Scan for the cell matching the given text and deliver its [X, Y] coordinate at center. 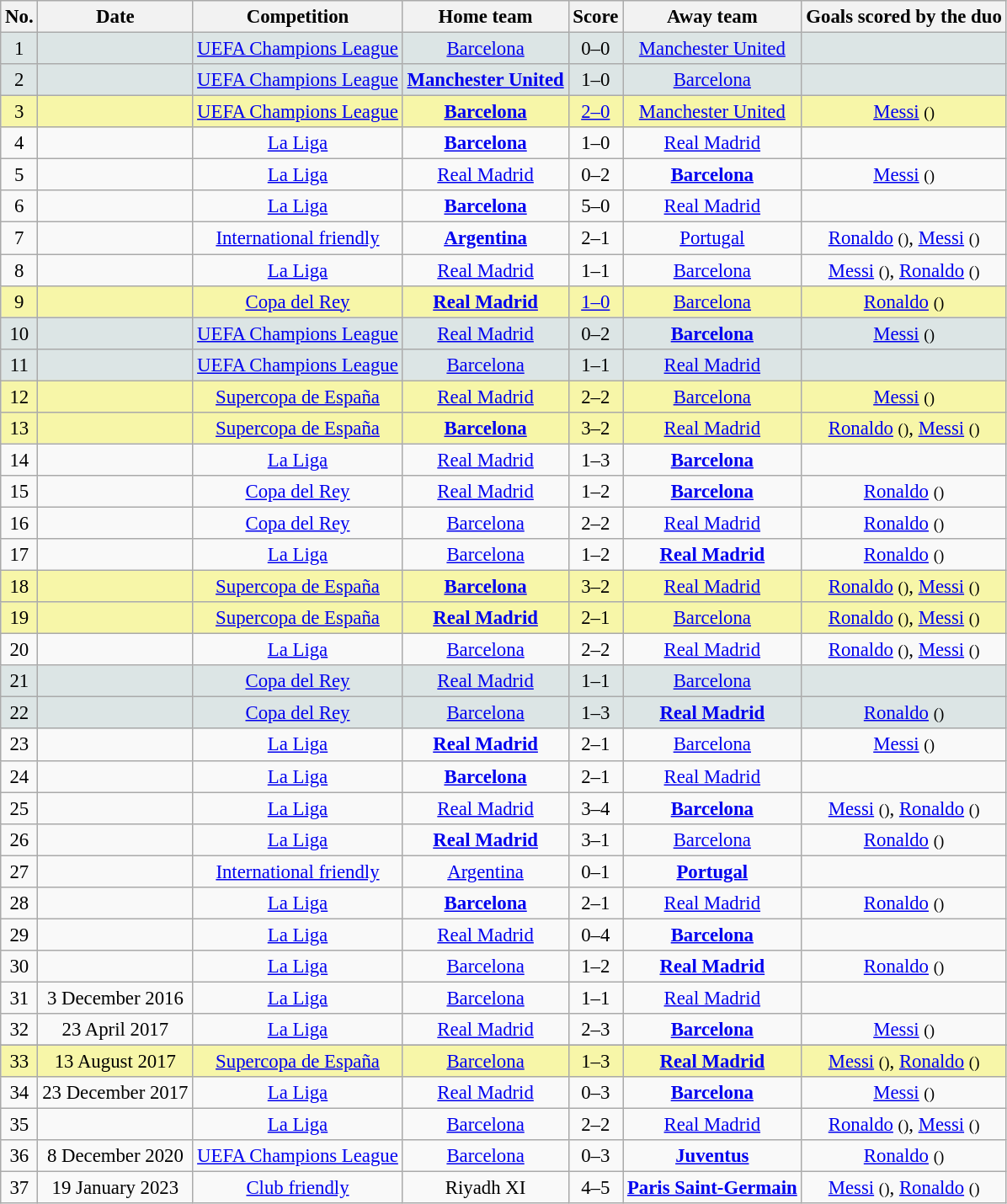
31 [19, 998]
11 [19, 365]
0–4 [596, 935]
6 [19, 206]
25 [19, 808]
13 [19, 429]
28 [19, 903]
Away team [712, 17]
21 [19, 681]
0–0 [596, 49]
32 [19, 1030]
37 [19, 1188]
9 [19, 301]
5–0 [596, 206]
8 [19, 270]
16 [19, 523]
5 [19, 175]
29 [19, 935]
18 [19, 587]
4 [19, 143]
Paris Saint-Germain [712, 1188]
12 [19, 397]
3–1 [596, 839]
1 [19, 49]
24 [19, 776]
10 [19, 333]
15 [19, 492]
Competition [298, 17]
Juventus [712, 1156]
2 [19, 80]
3 [19, 112]
33 [19, 1062]
2–0 [596, 112]
8 December 2020 [115, 1156]
13 August 2017 [115, 1062]
Home team [485, 17]
20 [19, 650]
35 [19, 1125]
26 [19, 839]
Club friendly [298, 1188]
3 December 2016 [115, 998]
34 [19, 1093]
0–1 [596, 871]
36 [19, 1156]
30 [19, 967]
2–3 [596, 1030]
Riyadh XI [485, 1188]
Goals scored by the duo [904, 17]
No. [19, 17]
19 January 2023 [115, 1188]
17 [19, 555]
23 April 2017 [115, 1030]
7 [19, 238]
Date [115, 17]
27 [19, 871]
23 [19, 745]
Score [596, 17]
22 [19, 713]
23 December 2017 [115, 1093]
19 [19, 618]
3–4 [596, 808]
14 [19, 460]
4–5 [596, 1188]
